Output the [x, y] coordinate of the center of the cell containing the given text.  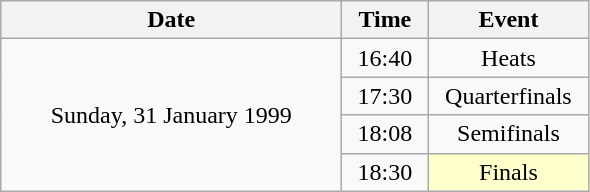
Heats [508, 58]
Sunday, 31 January 1999 [172, 115]
Semifinals [508, 134]
Finals [508, 172]
Event [508, 20]
18:30 [385, 172]
17:30 [385, 96]
Quarterfinals [508, 96]
Date [172, 20]
Time [385, 20]
16:40 [385, 58]
18:08 [385, 134]
